Provide the (X, Y) coordinate of the cell's center where the given text is located.  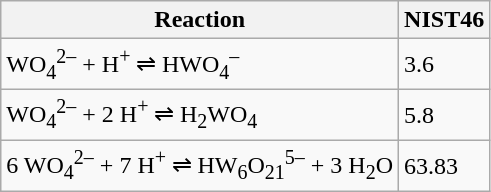
6 WO42– + 7 H+ ⇌ HW6O215– + 3 H2O (200, 166)
3.6 (444, 64)
WO42– + H+ ⇌ HWO4– (200, 64)
63.83 (444, 166)
WO42– + 2 H+ ⇌ H2WO4 (200, 116)
5.8 (444, 116)
NIST46 (444, 20)
Reaction (200, 20)
